Return (x, y) of the center of cell containing provided text 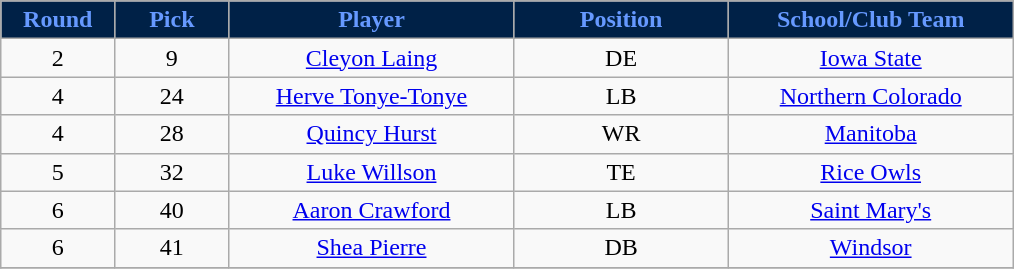
Windsor (870, 248)
9 (172, 58)
Cleyon Laing (372, 58)
24 (172, 96)
Round (58, 20)
School/Club Team (870, 20)
Aaron Crawford (372, 210)
40 (172, 210)
Shea Pierre (372, 248)
Herve Tonye-Tonye (372, 96)
2 (58, 58)
Saint Mary's (870, 210)
Player (372, 20)
5 (58, 172)
Luke Willson (372, 172)
Northern Colorado (870, 96)
32 (172, 172)
Iowa State (870, 58)
DB (621, 248)
Manitoba (870, 134)
TE (621, 172)
28 (172, 134)
Position (621, 20)
Quincy Hurst (372, 134)
41 (172, 248)
DE (621, 58)
WR (621, 134)
Rice Owls (870, 172)
Pick (172, 20)
